Scan for the cell matching the given text and deliver its (X, Y) coordinate at center. 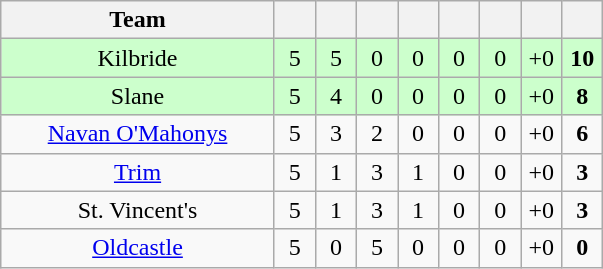
Oldcastle (138, 248)
Trim (138, 172)
4 (336, 96)
10 (582, 58)
8 (582, 96)
Team (138, 20)
Kilbride (138, 58)
Navan O'Mahonys (138, 134)
6 (582, 134)
Slane (138, 96)
2 (376, 134)
St. Vincent's (138, 210)
